Capture the cell that displays the provided text and extract its (x, y) central coordinate. 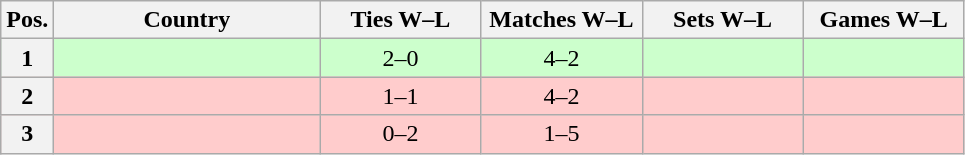
Matches W–L (562, 20)
1 (28, 58)
1–1 (400, 96)
Games W–L (884, 20)
Ties W–L (400, 20)
Country (187, 20)
Pos. (28, 20)
0–2 (400, 134)
2 (28, 96)
3 (28, 134)
1–5 (562, 134)
2–0 (400, 58)
Sets W–L (722, 20)
